Extract the (x, y) coordinate from the center of the cell holding the provided text.  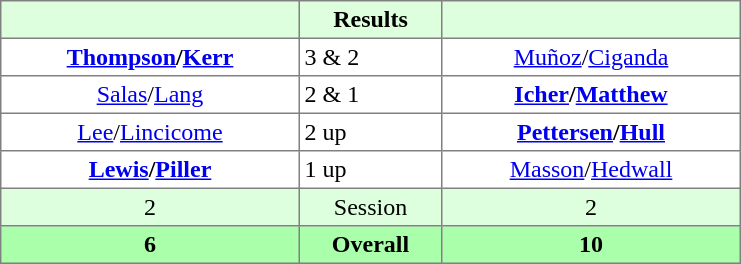
Masson/Hedwall (591, 170)
2 & 1 (370, 95)
Lewis/Piller (150, 170)
Muñoz/Ciganda (591, 57)
1 up (370, 170)
Session (370, 207)
Pettersen/Hull (591, 132)
3 & 2 (370, 57)
Salas/Lang (150, 95)
Overall (370, 245)
Thompson/Kerr (150, 57)
Lee/Lincicome (150, 132)
6 (150, 245)
10 (591, 245)
2 up (370, 132)
Results (370, 20)
Icher/Matthew (591, 95)
